Pinpoint the cell where the given text exists, returning its [x, y] midpoint coordinate. 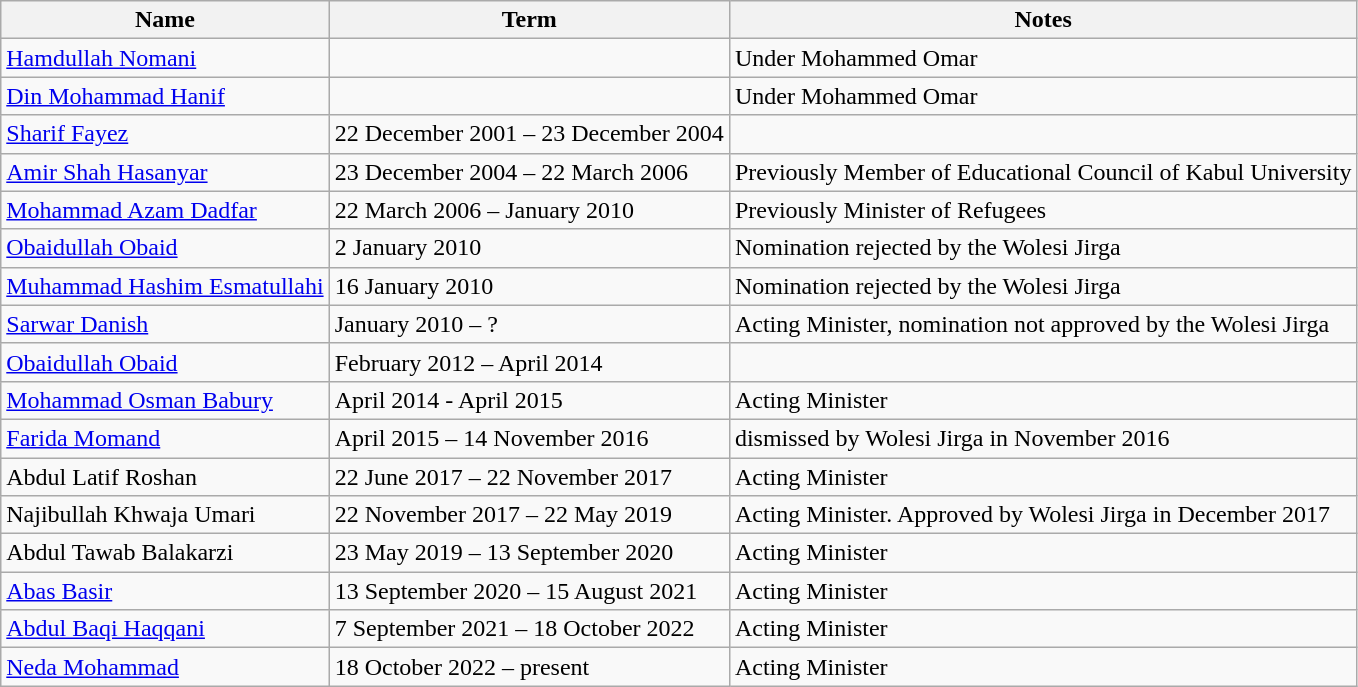
Notes [1043, 20]
23 May 2019 – 13 September 2020 [529, 553]
Neda Mohammad [165, 667]
Mohammad Azam Dadfar [165, 210]
Acting Minister, nomination not approved by the Wolesi Jirga [1043, 324]
April 2015 – 14 November 2016 [529, 438]
Acting Minister. Approved by Wolesi Jirga in December 2017 [1043, 515]
16 January 2010 [529, 286]
Name [165, 20]
February 2012 – April 2014 [529, 362]
Previously Minister of Refugees [1043, 210]
January 2010 – ? [529, 324]
Sharif Fayez [165, 134]
Najibullah Khwaja Umari [165, 515]
Abas Basir [165, 591]
Hamdullah Nomani [165, 58]
18 October 2022 – present [529, 667]
Abdul Latif Roshan [165, 477]
13 September 2020 – 15 August 2021 [529, 591]
22 June 2017 – 22 November 2017 [529, 477]
Mohammad Osman Babury [165, 400]
22 December 2001 – 23 December 2004 [529, 134]
Amir Shah Hasanyar [165, 172]
Previously Member of Educational Council of Kabul University [1043, 172]
April 2014 - April 2015 [529, 400]
2 January 2010 [529, 248]
Abdul Baqi Haqqani [165, 629]
22 March 2006 – January 2010 [529, 210]
Term [529, 20]
Din Mohammad Hanif [165, 96]
Muhammad Hashim Esmatullahi [165, 286]
Sarwar Danish [165, 324]
Abdul Tawab Balakarzi [165, 553]
Farida Momand [165, 438]
7 September 2021 – 18 October 2022 [529, 629]
22 November 2017 – 22 May 2019 [529, 515]
dismissed by Wolesi Jirga in November 2016 [1043, 438]
23 December 2004 – 22 March 2006 [529, 172]
